Pinpoint the cell where the given text exists, returning its [X, Y] midpoint coordinate. 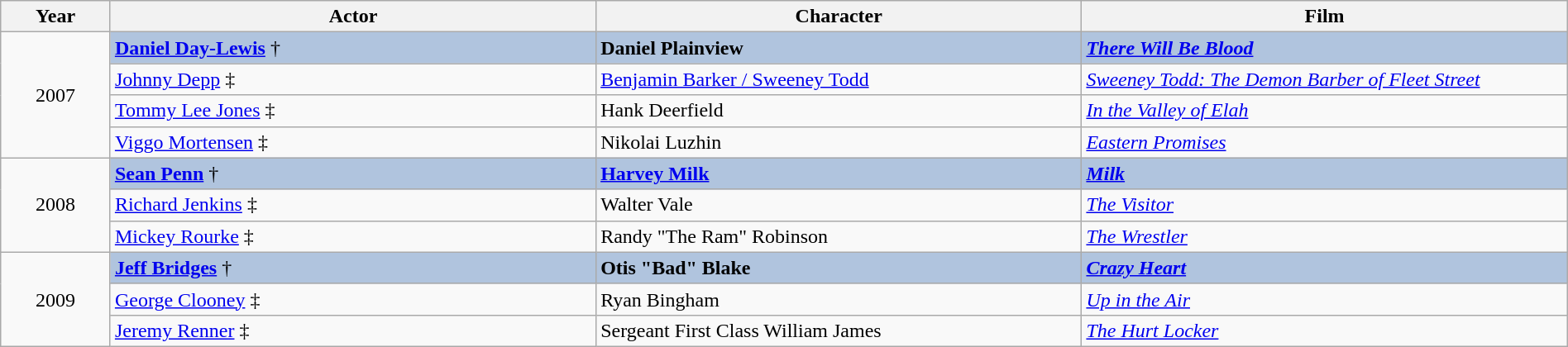
Otis "Bad" Blake [839, 268]
Daniel Plainview [839, 48]
Film [1325, 17]
Up in the Air [1325, 299]
Harvey Milk [839, 173]
Year [56, 17]
The Visitor [1325, 205]
Benjamin Barker / Sweeney Todd [839, 79]
The Hurt Locker [1325, 330]
Hank Deerfield [839, 111]
Richard Jenkins ‡ [352, 205]
Randy "The Ram" Robinson [839, 236]
Nikolai Luzhin [839, 142]
Character [839, 17]
Sean Penn † [352, 173]
Sergeant First Class William James [839, 330]
Tommy Lee Jones ‡ [352, 111]
Ryan Bingham [839, 299]
Jeff Bridges † [352, 268]
George Clooney ‡ [352, 299]
2008 [56, 205]
Daniel Day-Lewis † [352, 48]
Walter Vale [839, 205]
Mickey Rourke ‡ [352, 236]
Milk [1325, 173]
The Wrestler [1325, 236]
Eastern Promises [1325, 142]
In the Valley of Elah [1325, 111]
Johnny Depp ‡ [352, 79]
2009 [56, 299]
2007 [56, 95]
Jeremy Renner ‡ [352, 330]
Actor [352, 17]
There Will Be Blood [1325, 48]
Crazy Heart [1325, 268]
Viggo Mortensen ‡ [352, 142]
Sweeney Todd: The Demon Barber of Fleet Street [1325, 79]
